Return [x, y] of the center of cell containing provided text 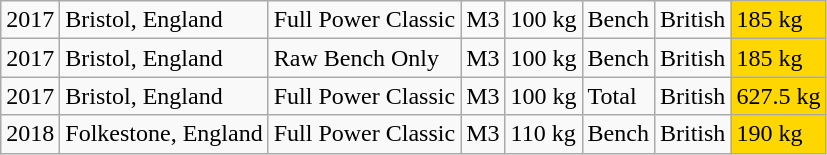
2018 [30, 134]
Folkestone, England [164, 134]
Total [618, 96]
627.5 kg [778, 96]
190 kg [778, 134]
110 kg [544, 134]
Raw Bench Only [364, 58]
